Provide the [X, Y] coordinate of the cell's center where the given text is located.  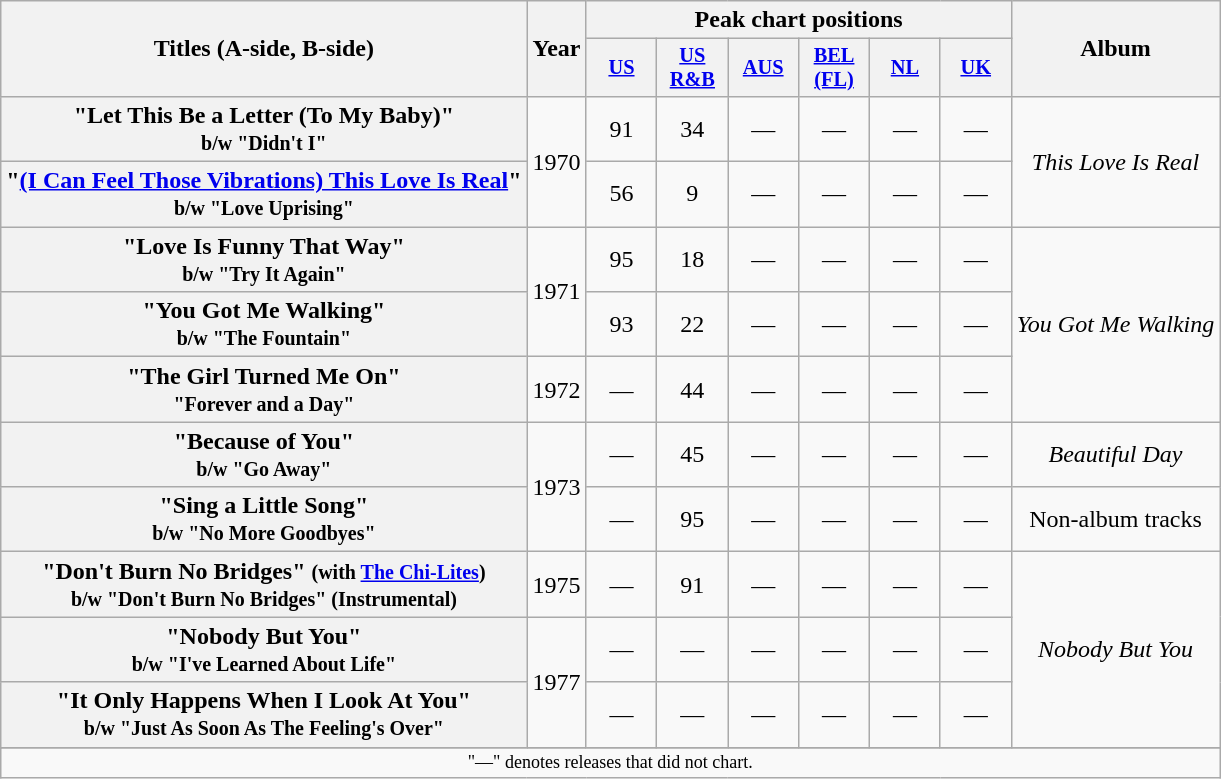
1977 [556, 682]
"You Got Me Walking"b/w "The Fountain" [264, 324]
44 [692, 390]
"—" denotes releases that did not chart. [610, 762]
NL [904, 68]
BEL (FL) [834, 68]
AUS [764, 68]
93 [622, 324]
You Got Me Walking [1116, 324]
1975 [556, 584]
"(I Can Feel Those Vibrations) This Love Is Real"b/w "Love Uprising" [264, 194]
"It Only Happens When I Look At You"b/w "Just As Soon As The Feeling's Over" [264, 714]
56 [622, 194]
UK [976, 68]
Peak chart positions [798, 20]
Year [556, 49]
22 [692, 324]
1970 [556, 161]
1971 [556, 292]
USR&B [692, 68]
US [622, 68]
34 [692, 128]
"Sing a Little Song"b/w "No More Goodbyes" [264, 520]
1973 [556, 487]
45 [692, 454]
"Nobody But You"b/w "I've Learned About Life" [264, 650]
Titles (A-side, B-side) [264, 49]
Non-album tracks [1116, 520]
"Don't Burn No Bridges" (with The Chi-Lites)b/w "Don't Burn No Bridges" (Instrumental) [264, 584]
"Because of You"b/w "Go Away" [264, 454]
9 [692, 194]
"Love Is Funny That Way"b/w "Try It Again" [264, 260]
Beautiful Day [1116, 454]
"The Girl Turned Me On""Forever and a Day" [264, 390]
This Love Is Real [1116, 161]
Album [1116, 49]
"Let This Be a Letter (To My Baby)"b/w "Didn't I" [264, 128]
Nobody But You [1116, 650]
18 [692, 260]
1972 [556, 390]
